Pinpoint the cell where the given text exists, returning its (X, Y) midpoint coordinate. 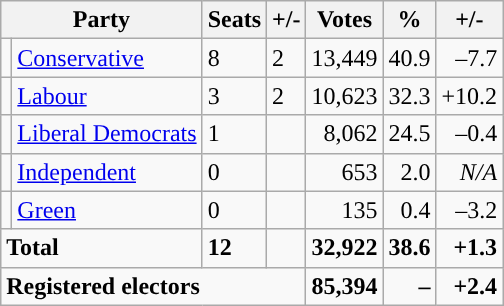
24.5 (410, 134)
32,922 (344, 248)
–3.2 (470, 210)
–7.7 (470, 58)
2.0 (410, 172)
N/A (470, 172)
+2.4 (470, 286)
Liberal Democrats (107, 134)
Party (102, 20)
Seats (234, 20)
% (410, 20)
653 (344, 172)
Conservative (107, 58)
1 (234, 134)
+1.3 (470, 248)
Registered electors (154, 286)
3 (234, 96)
8,062 (344, 134)
135 (344, 210)
Independent (107, 172)
40.9 (410, 58)
13,449 (344, 58)
–0.4 (470, 134)
Labour (107, 96)
Total (102, 248)
32.3 (410, 96)
0.4 (410, 210)
38.6 (410, 248)
Votes (344, 20)
+10.2 (470, 96)
8 (234, 58)
12 (234, 248)
Green (107, 210)
10,623 (344, 96)
85,394 (344, 286)
– (410, 286)
